Capture the cell that displays the provided text and extract its (X, Y) central coordinate. 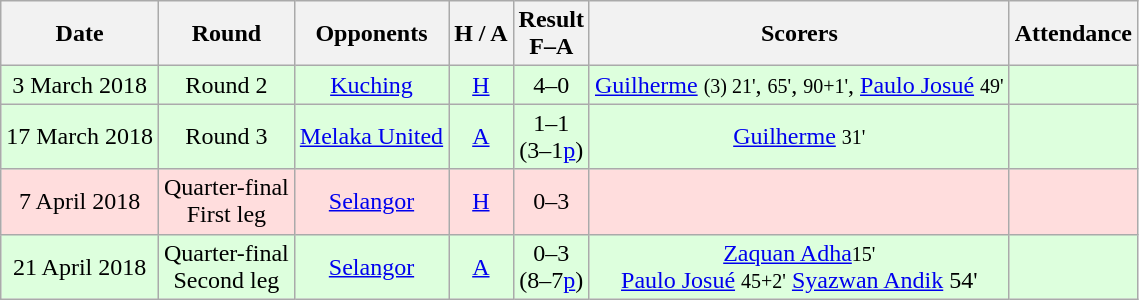
0–3 (551, 202)
Zaquan Adha15'Paulo Josué 45+2' Syazwan Andik 54' (799, 266)
Quarter-finalFirst leg (226, 202)
H / A (481, 34)
Quarter-finalSecond leg (226, 266)
Kuching (371, 85)
1–1 (3–1p) (551, 136)
Attendance (1073, 34)
Opponents (371, 34)
Guilherme (3) 21', 65', 90+1', Paulo Josué 49' (799, 85)
Round 2 (226, 85)
Round (226, 34)
Scorers (799, 34)
21 April 2018 (80, 266)
17 March 2018 (80, 136)
Date (80, 34)
3 March 2018 (80, 85)
4–0 (551, 85)
0–3 (8–7p) (551, 266)
Melaka United (371, 136)
Guilherme 31' (799, 136)
ResultF–A (551, 34)
7 April 2018 (80, 202)
Round 3 (226, 136)
